Return the [x, y] coordinate for the center point of the cell that contains the specified text.  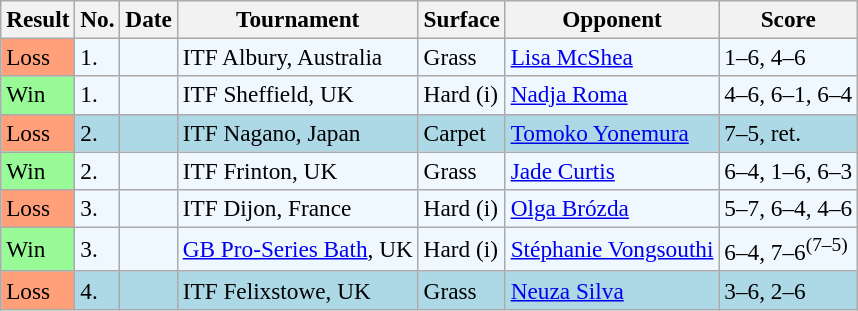
Neuza Silva [612, 290]
4. [98, 290]
ITF Nagano, Japan [298, 133]
GB Pro-Series Bath, UK [298, 249]
Stéphanie Vongsouthi [612, 249]
4–6, 6–1, 6–4 [788, 95]
ITF Frinton, UK [298, 170]
6–4, 1–6, 6–3 [788, 170]
Nadja Roma [612, 95]
1–6, 4–6 [788, 57]
Carpet [462, 133]
5–7, 6–4, 4–6 [788, 208]
ITF Albury, Australia [298, 57]
ITF Sheffield, UK [298, 95]
Opponent [612, 19]
7–5, ret. [788, 133]
No. [98, 19]
ITF Dijon, France [298, 208]
Result [38, 19]
Date [148, 19]
3–6, 2–6 [788, 290]
Olga Brózda [612, 208]
Jade Curtis [612, 170]
Tomoko Yonemura [612, 133]
ITF Felixstowe, UK [298, 290]
6–4, 7–6(7–5) [788, 249]
Surface [462, 19]
Tournament [298, 19]
Lisa McShea [612, 57]
Score [788, 19]
